Provide the (X, Y) coordinate of the cell's center where the given text is located.  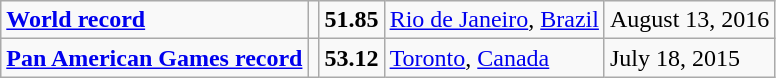
World record (154, 20)
July 18, 2015 (689, 58)
51.85 (352, 20)
Pan American Games record (154, 58)
Toronto, Canada (494, 58)
August 13, 2016 (689, 20)
Rio de Janeiro, Brazil (494, 20)
53.12 (352, 58)
